Capture the cell that displays the provided text and extract its [x, y] central coordinate. 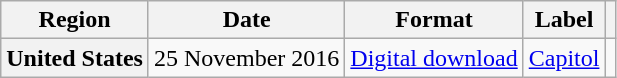
Region [75, 20]
25 November 2016 [246, 58]
Digital download [434, 58]
Capitol [564, 58]
United States [75, 58]
Date [246, 20]
Format [434, 20]
Label [564, 20]
